For the text-containing cell, return its midpoint in (x, y) coordinate format. 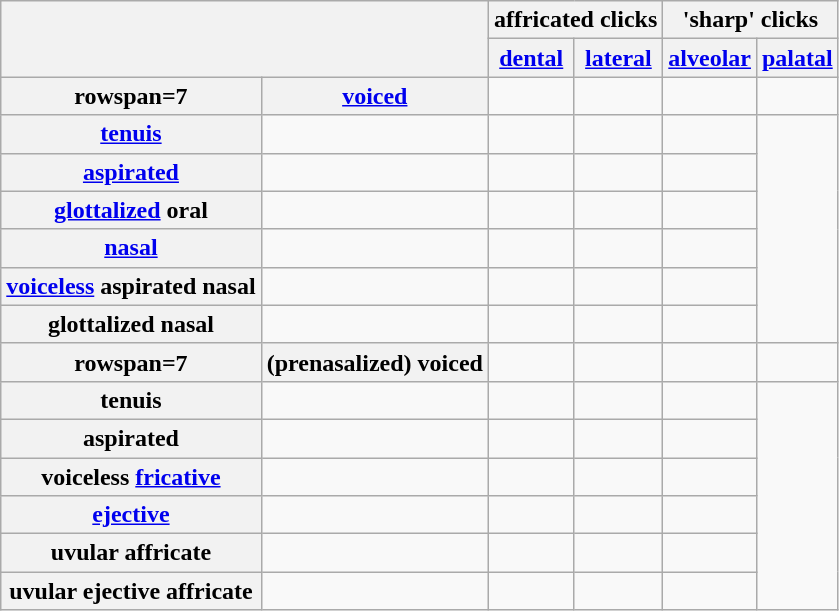
(prenasalized) voiced (374, 362)
lateral (618, 58)
alveolar (710, 58)
'sharp' clicks (750, 20)
affricated clicks (575, 20)
palatal (797, 58)
uvular ejective affricate (131, 591)
ejective (131, 515)
voiced (374, 96)
uvular affricate (131, 553)
dental (531, 58)
glottalized oral (131, 210)
nasal (131, 248)
glottalized nasal (131, 324)
voiceless aspirated nasal (131, 286)
voiceless fricative (131, 477)
